Search for the cell housing the specified text and yield its [x, y] center coordinate. 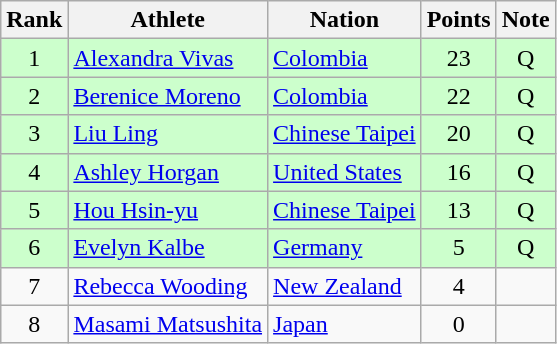
23 [458, 58]
Japan [345, 324]
6 [34, 248]
Note [526, 20]
United States [345, 172]
Evelyn Kalbe [168, 248]
8 [34, 324]
3 [34, 134]
20 [458, 134]
22 [458, 96]
16 [458, 172]
2 [34, 96]
Alexandra Vivas [168, 58]
13 [458, 210]
Liu Ling [168, 134]
1 [34, 58]
Germany [345, 248]
Athlete [168, 20]
Masami Matsushita [168, 324]
Nation [345, 20]
Rank [34, 20]
New Zealand [345, 286]
7 [34, 286]
Ashley Horgan [168, 172]
0 [458, 324]
Berenice Moreno [168, 96]
Points [458, 20]
Rebecca Wooding [168, 286]
Hou Hsin-yu [168, 210]
